Detect which cell encompasses the target text, then output its [X, Y] center coordinate. 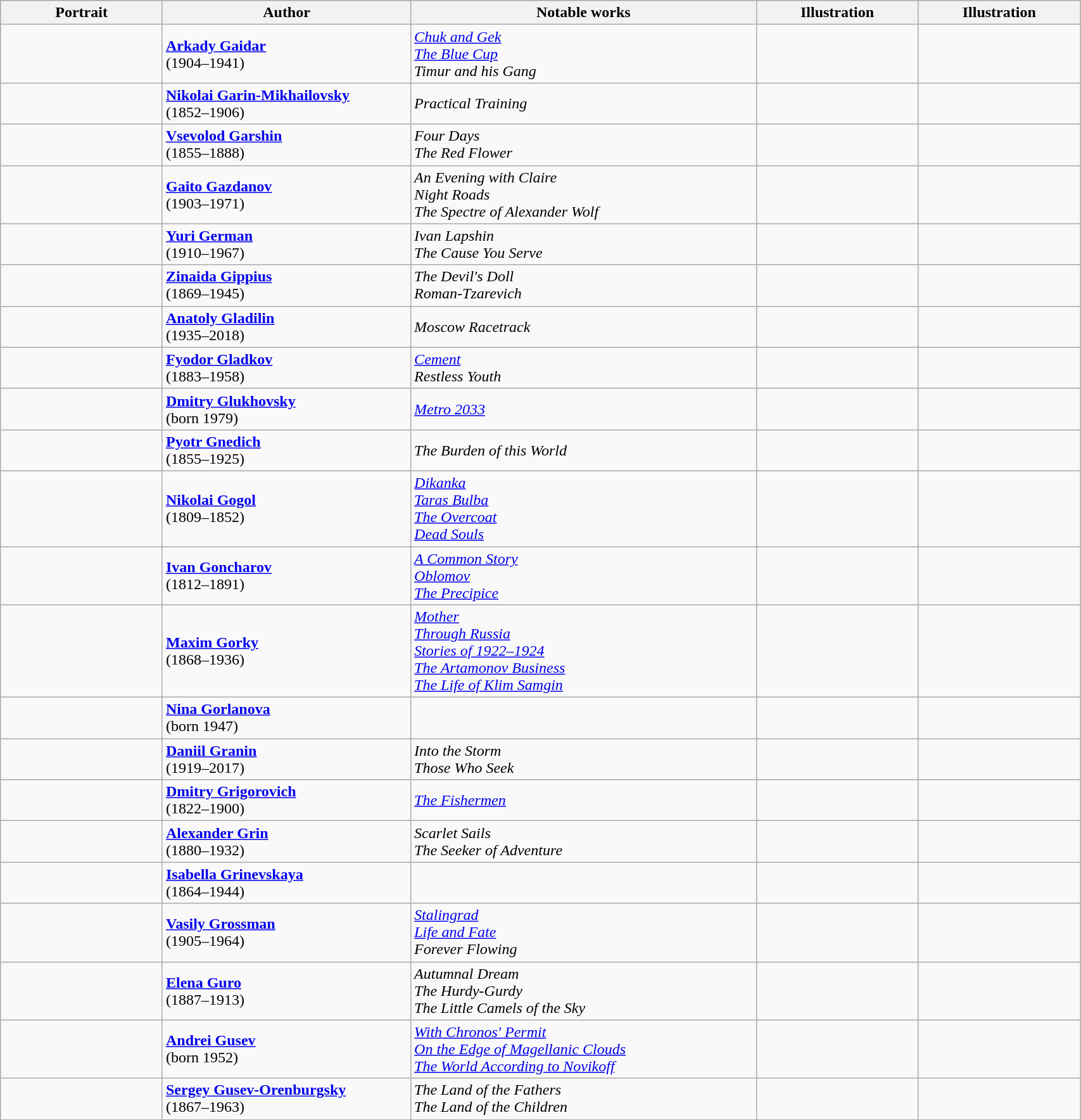
Practical Training [584, 104]
Autumnal DreamThe Hurdy-GurdyThe Little Camels of the Sky [584, 991]
Maxim Gorky(1868–1936) [286, 651]
Daniil Granin(1919–2017) [286, 759]
Metro 2033 [584, 409]
Arkady Gaidar(1904–1941) [286, 54]
Four DaysThe Red Flower [584, 144]
An Evening with ClaireNight RoadsThe Spectre of Alexander Wolf [584, 194]
Fyodor Gladkov(1883–1958) [286, 367]
Into the StormThose Who Seek [584, 759]
The Burden of this World [584, 450]
Pyotr Gnedich(1855–1925) [286, 450]
Vasily Grossman(1905–1964) [286, 932]
Yuri German(1910–1967) [286, 245]
Dmitry Grigorovich(1822–1900) [286, 801]
The Devil's DollRoman-Tzarevich [584, 285]
Notable works [584, 13]
DikankaTaras BulbaThe OvercoatDead Souls [584, 508]
With Chronos' Permit On the Edge of Magellanic Clouds The World According to Novikoff [584, 1049]
CementRestless Youth [584, 367]
Anatoly Gladilin(1935–2018) [286, 327]
Nina Gorlanova(born 1947) [286, 718]
Isabella Grinevskaya(1864–1944) [286, 883]
Sergey Gusev-Orenburgsky(1867–1963) [286, 1098]
Nikolai Garin-Mikhailovsky(1852–1906) [286, 104]
Gaito Gazdanov(1903–1971) [286, 194]
Portrait [82, 13]
Alexander Grin(1880–1932) [286, 841]
Ivan Goncharov(1812–1891) [286, 575]
A Common StoryOblomovThe Precipice [584, 575]
Elena Guro(1887–1913) [286, 991]
StalingradLife and FateForever Flowing [584, 932]
Ivan LapshinThe Cause You Serve [584, 245]
Andrei Gusev(born 1952) [286, 1049]
Vsevolod Garshin(1855–1888) [286, 144]
Moscow Racetrack [584, 327]
Zinaida Gippius(1869–1945) [286, 285]
Chuk and GekThe Blue CupTimur and his Gang [584, 54]
The Land of the FathersThe Land of the Children [584, 1098]
Author [286, 13]
Dmitry Glukhovsky(born 1979) [286, 409]
The Fishermen [584, 801]
MotherThrough RussiaStories of 1922–1924The Artamonov BusinessThe Life of Klim Samgin [584, 651]
Nikolai Gogol(1809–1852) [286, 508]
Scarlet SailsThe Seeker of Adventure [584, 841]
